Locate the cell with the specified text and output its (X, Y) center coordinate. 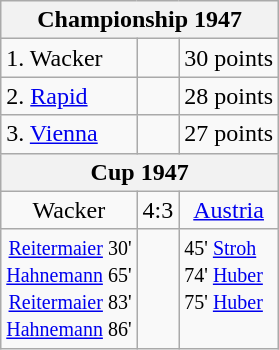
1. Wacker (69, 58)
30 points (229, 58)
4:3 (158, 210)
Cup 1947 (140, 172)
Austria (229, 210)
45' Stroh74' Huber75' Huber (229, 288)
3. Vienna (69, 134)
2. Rapid (69, 96)
28 points (229, 96)
Reitermaier 30'Hahnemann 65'Reitermaier 83'Hahnemann 86' (69, 288)
27 points (229, 134)
Wacker (69, 210)
Championship 1947 (140, 20)
